Find where the given text appears and provide that cell's center as (X, Y) coordinate. 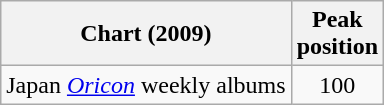
Peakposition (337, 34)
Japan Oricon weekly albums (146, 85)
100 (337, 85)
Chart (2009) (146, 34)
